Return the (x, y) coordinate for the center point of the cell that contains the specified text.  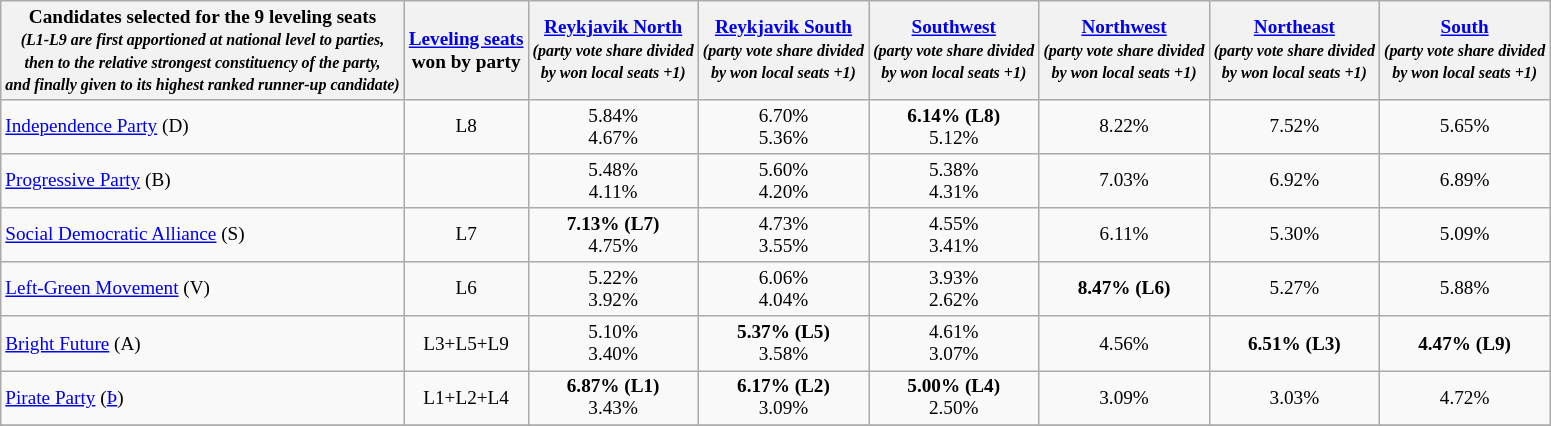
7.03% (1124, 181)
5.30% (1294, 235)
8.47% (L6) (1124, 289)
Progressive Party (B) (202, 181)
3.09% (1124, 397)
4.47% (L9) (1464, 343)
South(party vote share dividedby won local seats +1) (1464, 50)
6.14% (L8)5.12% (954, 127)
Leveling seatswon by party (466, 50)
5.65% (1464, 127)
5.48%4.11% (613, 181)
4.56% (1124, 343)
5.27% (1294, 289)
L6 (466, 289)
5.09% (1464, 235)
5.22%3.92% (613, 289)
5.10%3.40% (613, 343)
6.06%4.04% (783, 289)
5.37% (L5)3.58% (783, 343)
6.89% (1464, 181)
Southwest(party vote share dividedby won local seats +1) (954, 50)
Northeast(party vote share dividedby won local seats +1) (1294, 50)
8.22% (1124, 127)
6.17% (L2)3.09% (783, 397)
4.73%3.55% (783, 235)
Pirate Party (Þ) (202, 397)
5.38%4.31% (954, 181)
5.88% (1464, 289)
Reykjavik North(party vote share dividedby won local seats +1) (613, 50)
6.87% (L1)3.43% (613, 397)
6.92% (1294, 181)
Left-Green Movement (V) (202, 289)
5.84%4.67% (613, 127)
7.13% (L7)4.75% (613, 235)
4.72% (1464, 397)
Independence Party (D) (202, 127)
3.03% (1294, 397)
L7 (466, 235)
Reykjavik South(party vote share dividedby won local seats +1) (783, 50)
L1+L2+L4 (466, 397)
4.61%3.07% (954, 343)
L3+L5+L9 (466, 343)
Bright Future (A) (202, 343)
6.70%5.36% (783, 127)
Social Democratic Alliance (S) (202, 235)
Northwest(party vote share dividedby won local seats +1) (1124, 50)
4.55%3.41% (954, 235)
6.11% (1124, 235)
3.93%2.62% (954, 289)
5.00% (L4)2.50% (954, 397)
6.51% (L3) (1294, 343)
L8 (466, 127)
7.52% (1294, 127)
5.60%4.20% (783, 181)
